Capture the cell that displays the provided text and extract its [x, y] central coordinate. 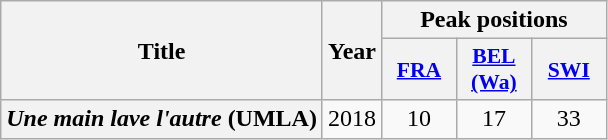
Year [352, 50]
33 [568, 119]
Peak positions [494, 20]
10 [420, 119]
2018 [352, 119]
Title [162, 50]
BEL (Wa) [494, 70]
SWI [568, 70]
FRA [420, 70]
17 [494, 119]
Une main lave l'autre (UMLA) [162, 119]
